Identify which cell holds the provided text, then report its (X, Y) central coordinate. 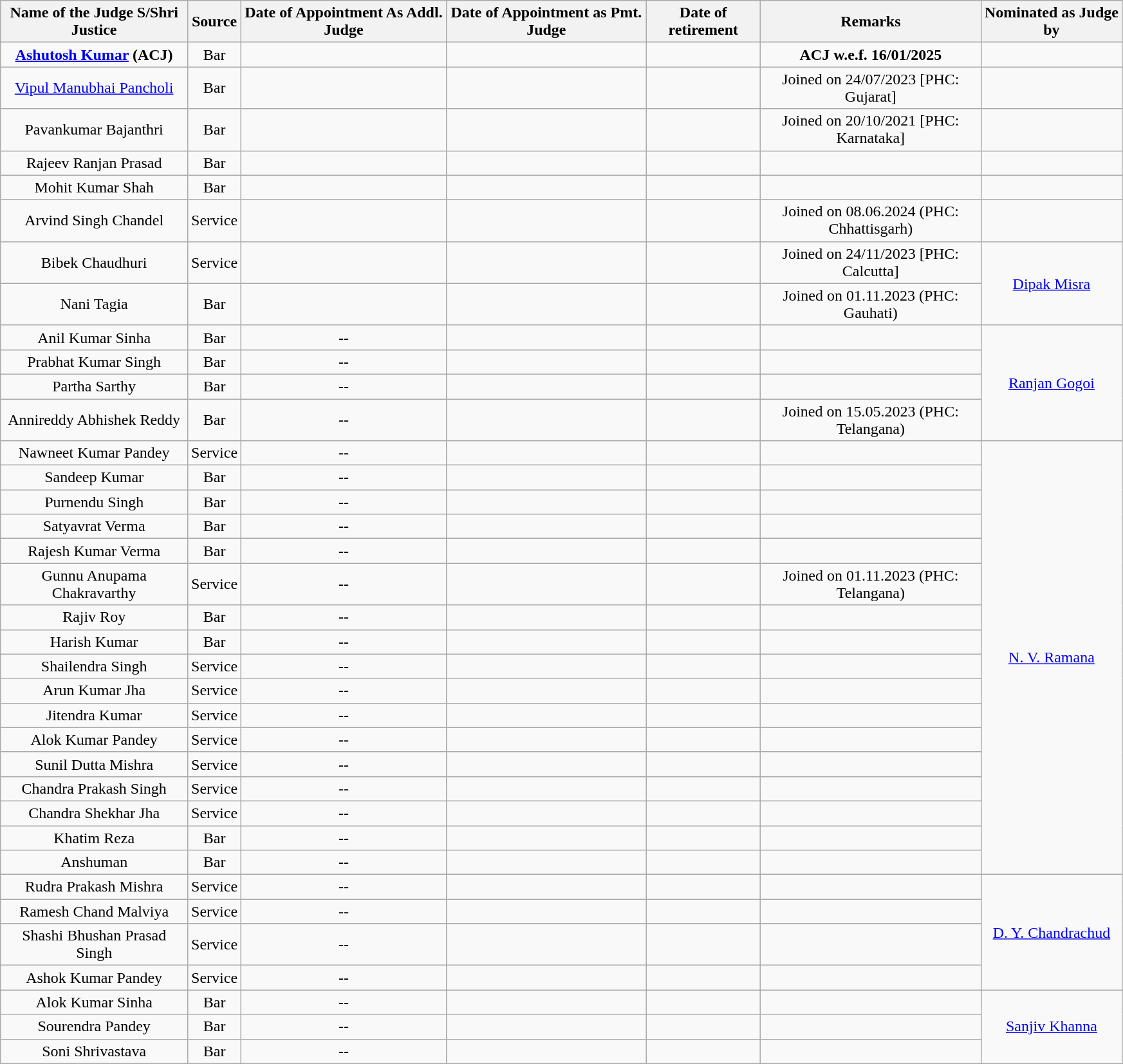
Shashi Bhushan Prasad Singh (94, 945)
Ranjan Gogoi (1052, 382)
Ashok Kumar Pandey (94, 978)
Soni Shrivastava (94, 1051)
Satyavrat Verma (94, 527)
Joined on 24/11/2023 [PHC: Calcutta] (870, 263)
Nani Tagia (94, 304)
Sandeep Kumar (94, 478)
Bibek Chaudhuri (94, 263)
Alok Kumar Pandey (94, 740)
Date of Appointment As Addl. Judge (344, 22)
Joined on 01.11.2023 (PHC: Telangana) (870, 584)
Chandra Shekhar Jha (94, 813)
Joined on 08.06.2024 (PHC: Chhattisgarh) (870, 220)
Joined on 01.11.2023 (PHC: Gauhati) (870, 304)
Arun Kumar Jha (94, 691)
Khatim Reza (94, 837)
Name of the Judge S/Shri Justice (94, 22)
Ashutosh Kumar (ACJ) (94, 55)
Anil Kumar Sinha (94, 337)
Anshuman (94, 863)
Dipak Misra (1052, 283)
Date of retirement (703, 22)
Remarks (870, 22)
Rajiv Roy (94, 617)
Nawneet Kumar Pandey (94, 453)
Chandra Prakash Singh (94, 789)
D. Y. Chandrachud (1052, 932)
Joined on 24/07/2023 [PHC: Gujarat] (870, 88)
Rudra Prakash Mishra (94, 887)
Pavankumar Bajanthri (94, 130)
Sourendra Pandey (94, 1027)
Rajesh Kumar Verma (94, 551)
Arvind Singh Chandel (94, 220)
Gunnu Anupama Chakravarthy (94, 584)
Jitendra Kumar (94, 715)
N. V. Ramana (1052, 658)
ACJ w.e.f. 16/01/2025 (870, 55)
Prabhat Kumar Singh (94, 362)
Alok Kumar Sinha (94, 1002)
Annireddy Abhishek Reddy (94, 420)
Mohit Kumar Shah (94, 187)
Vipul Manubhai Pancholi (94, 88)
Partha Sarthy (94, 386)
Sunil Dutta Mishra (94, 764)
Joined on 20/10/2021 [PHC: Karnataka] (870, 130)
Sanjiv Khanna (1052, 1027)
Purnendu Singh (94, 502)
Harish Kumar (94, 642)
Ramesh Chand Malviya (94, 911)
Nominated as Judge by (1052, 22)
Rajeev Ranjan Prasad (94, 163)
Source (215, 22)
Joined on 15.05.2023 (PHC: Telangana) (870, 420)
Date of Appointment as Pmt. Judge (546, 22)
Shailendra Singh (94, 666)
